Return [X, Y] of the center of cell containing provided text 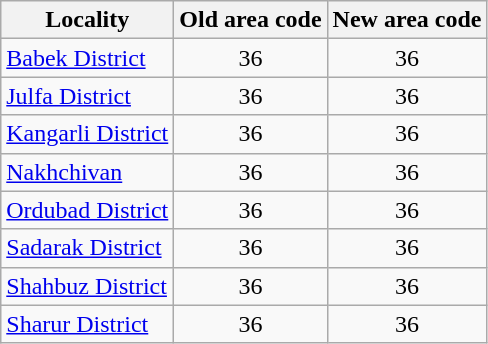
Kangarli District [88, 134]
Locality [88, 20]
New area code [407, 20]
Old area code [250, 20]
Babek District [88, 58]
Ordubad District [88, 210]
Shahbuz District [88, 286]
Julfa District [88, 96]
Sharur District [88, 324]
Sadarak District [88, 248]
Nakhchivan [88, 172]
